Capture the cell that displays the provided text and extract its (x, y) central coordinate. 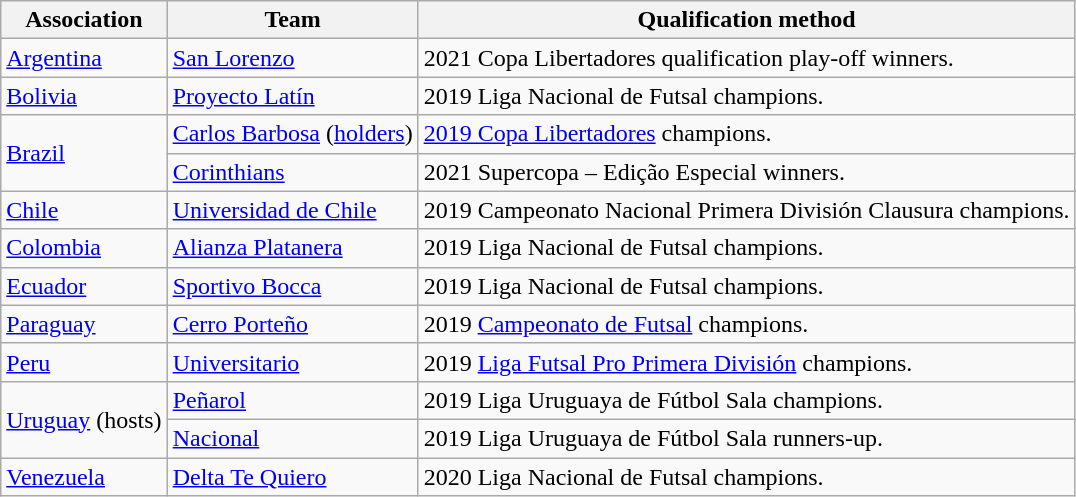
Alianza Platanera (292, 248)
Corinthians (292, 172)
Uruguay (hosts) (84, 419)
Universitario (292, 362)
Carlos Barbosa (holders) (292, 134)
Universidad de Chile (292, 210)
Chile (84, 210)
2019 Copa Libertadores champions. (746, 134)
2019 Campeonato Nacional Primera División Clausura champions. (746, 210)
Peñarol (292, 400)
San Lorenzo (292, 58)
Paraguay (84, 324)
Brazil (84, 153)
Nacional (292, 438)
Sportivo Bocca (292, 286)
Peru (84, 362)
2021 Supercopa – Edição Especial winners. (746, 172)
Bolivia (84, 96)
Delta Te Quiero (292, 477)
Colombia (84, 248)
2019 Liga Uruguaya de Fútbol Sala champions. (746, 400)
Proyecto Latín (292, 96)
Argentina (84, 58)
2019 Liga Futsal Pro Primera División champions. (746, 362)
2020 Liga Nacional de Futsal champions. (746, 477)
Cerro Porteño (292, 324)
Association (84, 20)
Venezuela (84, 477)
2021 Copa Libertadores qualification play-off winners. (746, 58)
2019 Campeonato de Futsal champions. (746, 324)
Team (292, 20)
Ecuador (84, 286)
2019 Liga Uruguaya de Fútbol Sala runners-up. (746, 438)
Qualification method (746, 20)
